Determine the (X, Y) coordinate at the center of the cell enclosing the given text.  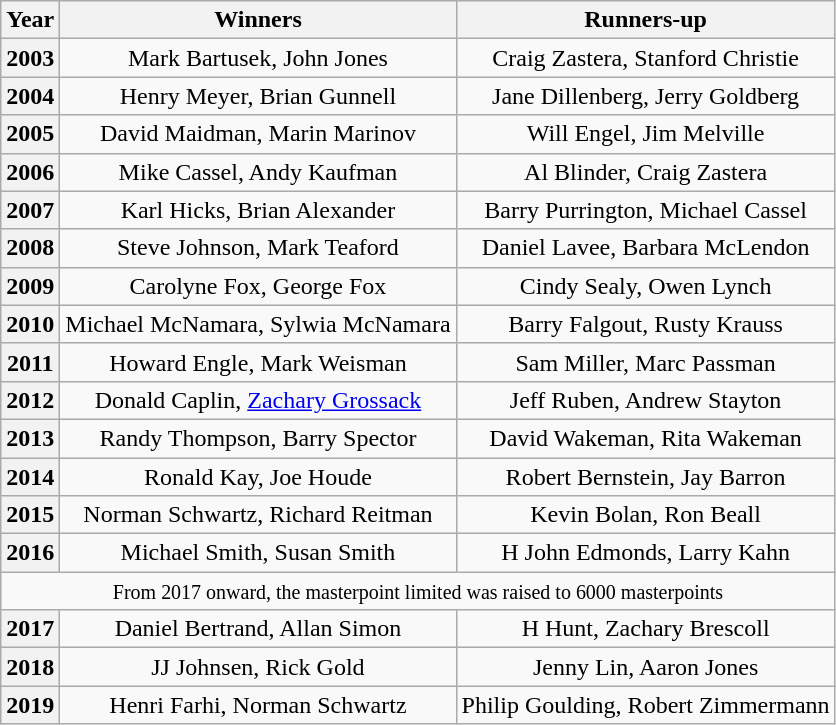
JJ Johnsen, Rick Gold (258, 667)
Henri Farhi, Norman Schwartz (258, 705)
Al Blinder, Craig Zastera (646, 172)
2004 (30, 96)
2005 (30, 134)
2012 (30, 400)
2018 (30, 667)
David Maidman, Marin Marinov (258, 134)
From 2017 onward, the masterpoint limited was raised to 6000 masterpoints (418, 591)
2009 (30, 286)
Sam Miller, Marc Passman (646, 362)
Ronald Kay, Joe Houde (258, 477)
2014 (30, 477)
David Wakeman, Rita Wakeman (646, 438)
Steve Johnson, Mark Teaford (258, 248)
Daniel Lavee, Barbara McLendon (646, 248)
Year (30, 20)
2011 (30, 362)
Daniel Bertrand, Allan Simon (258, 629)
Barry Purrington, Michael Cassel (646, 210)
2010 (30, 324)
2015 (30, 515)
Mike Cassel, Andy Kaufman (258, 172)
2019 (30, 705)
2017 (30, 629)
2008 (30, 248)
Michael McNamara, Sylwia McNamara (258, 324)
Philip Goulding, Robert Zimmermann (646, 705)
Runners-up (646, 20)
H John Edmonds, Larry Kahn (646, 553)
Cindy Sealy, Owen Lynch (646, 286)
Norman Schwartz, Richard Reitman (258, 515)
Donald Caplin, Zachary Grossack (258, 400)
Michael Smith, Susan Smith (258, 553)
Carolyne Fox, George Fox (258, 286)
Jenny Lin, Aaron Jones (646, 667)
Robert Bernstein, Jay Barron (646, 477)
H Hunt, Zachary Brescoll (646, 629)
Jane Dillenberg, Jerry Goldberg (646, 96)
Kevin Bolan, Ron Beall (646, 515)
2013 (30, 438)
Barry Falgout, Rusty Krauss (646, 324)
2003 (30, 58)
Howard Engle, Mark Weisman (258, 362)
2006 (30, 172)
Winners (258, 20)
Mark Bartusek, John Jones (258, 58)
2016 (30, 553)
Henry Meyer, Brian Gunnell (258, 96)
2007 (30, 210)
Karl Hicks, Brian Alexander (258, 210)
Jeff Ruben, Andrew Stayton (646, 400)
Craig Zastera, Stanford Christie (646, 58)
Will Engel, Jim Melville (646, 134)
Randy Thompson, Barry Spector (258, 438)
